Output the [x, y] coordinate of the center of the cell containing the given text.  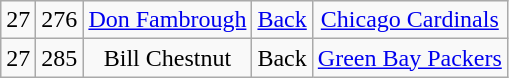
Green Bay Packers [410, 58]
Bill Chestnut [168, 58]
285 [60, 58]
Chicago Cardinals [410, 20]
Don Fambrough [168, 20]
276 [60, 20]
